Pinpoint the cell where the given text exists, returning its (x, y) midpoint coordinate. 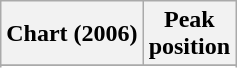
Chart (2006) (72, 34)
Peakposition (189, 34)
